Detect which cell encompasses the target text, then output its [x, y] center coordinate. 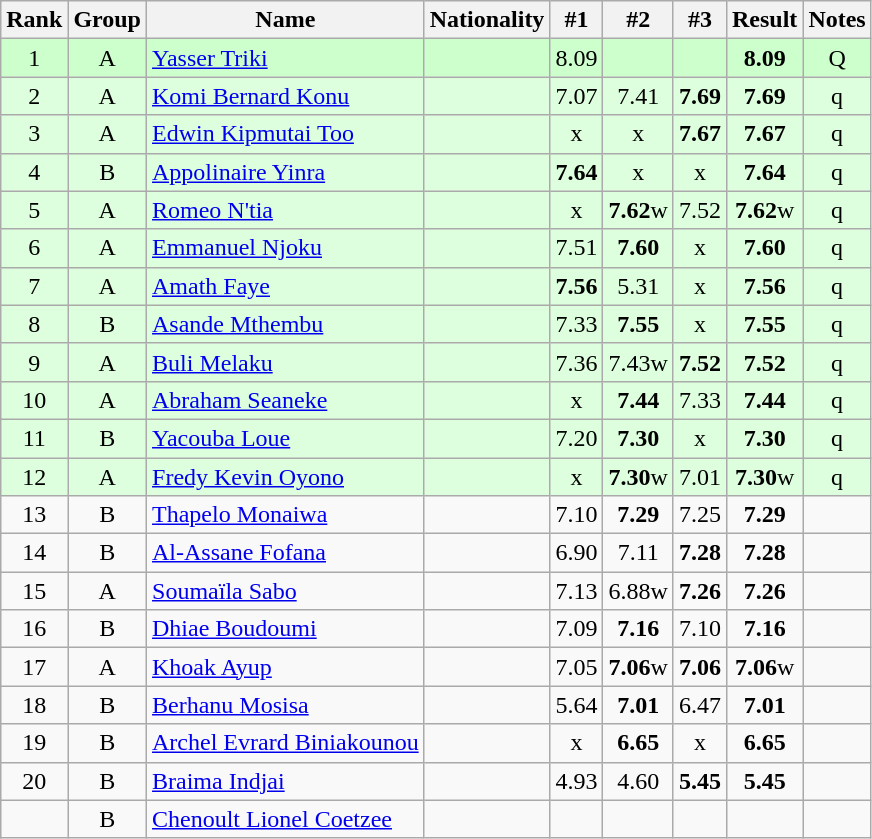
Soumaïla Sabo [286, 591]
7.05 [576, 667]
Yacouba Loue [286, 438]
Archel Evrard Biniakounou [286, 743]
Emmanuel Njoku [286, 248]
4.60 [638, 781]
Edwin Kipmutai Too [286, 134]
6.90 [576, 553]
4.93 [576, 781]
Thapelo Monaiwa [286, 515]
7.43w [638, 362]
Group [108, 20]
Komi Bernard Konu [286, 96]
16 [34, 629]
10 [34, 400]
Q [837, 58]
11 [34, 438]
7.07 [576, 96]
5.31 [638, 286]
Notes [837, 20]
7.51 [576, 248]
Amath Faye [286, 286]
17 [34, 667]
6.47 [700, 705]
Berhanu Mosisa [286, 705]
#2 [638, 20]
19 [34, 743]
13 [34, 515]
Result [764, 20]
15 [34, 591]
7 [34, 286]
Asande Mthembu [286, 324]
Nationality [487, 20]
4 [34, 172]
#1 [576, 20]
Appolinaire Yinra [286, 172]
5 [34, 210]
6 [34, 248]
9 [34, 362]
7.20 [576, 438]
Khoak Ayup [286, 667]
Braima Indjai [286, 781]
7.13 [576, 591]
8 [34, 324]
7.41 [638, 96]
7.06 [700, 667]
7.09 [576, 629]
20 [34, 781]
2 [34, 96]
Yasser Triki [286, 58]
3 [34, 134]
Name [286, 20]
Fredy Kevin Oyono [286, 477]
18 [34, 705]
7.36 [576, 362]
12 [34, 477]
Dhiae Boudoumi [286, 629]
Romeo N'tia [286, 210]
7.25 [700, 515]
Buli Melaku [286, 362]
Abraham Seaneke [286, 400]
Al-Assane Fofana [286, 553]
Rank [34, 20]
5.64 [576, 705]
#3 [700, 20]
Chenoult Lionel Coetzee [286, 819]
1 [34, 58]
14 [34, 553]
6.88w [638, 591]
7.11 [638, 553]
